Find where the given text appears and provide that cell's center as (X, Y) coordinate. 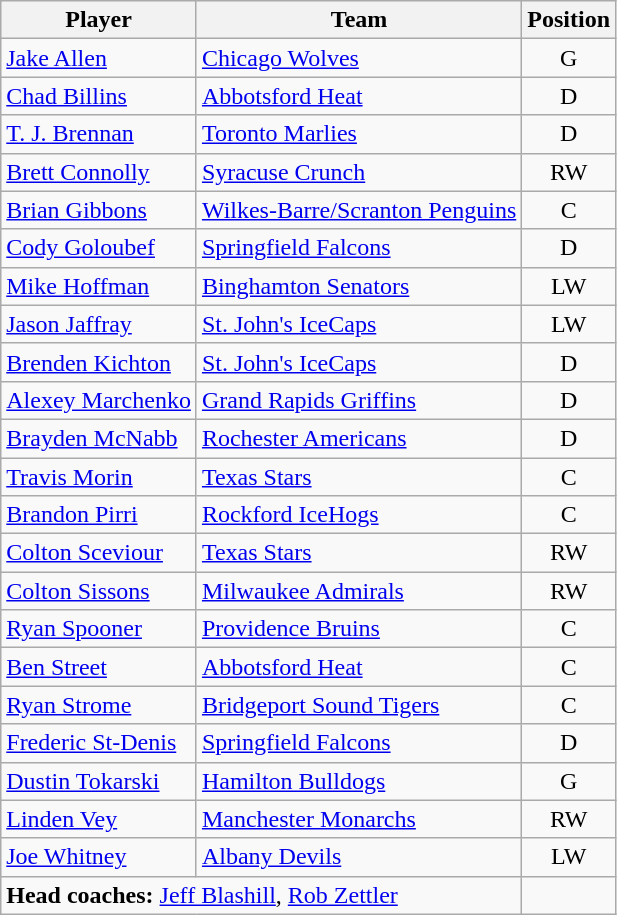
Ben Street (99, 667)
Colton Sceviour (99, 553)
Bridgeport Sound Tigers (358, 705)
Toronto Marlies (358, 134)
Frederic St-Denis (99, 743)
Grand Rapids Griffins (358, 400)
Rockford IceHogs (358, 515)
Team (358, 20)
Brenden Kichton (99, 362)
Chad Billins (99, 96)
Albany Devils (358, 857)
Chicago Wolves (358, 58)
Head coaches: Jeff Blashill, Rob Zettler (262, 895)
T. J. Brennan (99, 134)
Hamilton Bulldogs (358, 781)
Ryan Spooner (99, 629)
Cody Goloubef (99, 248)
Brandon Pirri (99, 515)
Providence Bruins (358, 629)
Linden Vey (99, 819)
Rochester Americans (358, 438)
Brayden McNabb (99, 438)
Joe Whitney (99, 857)
Travis Morin (99, 477)
Jake Allen (99, 58)
Syracuse Crunch (358, 172)
Milwaukee Admirals (358, 591)
Wilkes-Barre/Scranton Penguins (358, 210)
Colton Sissons (99, 591)
Jason Jaffray (99, 324)
Dustin Tokarski (99, 781)
Alexey Marchenko (99, 400)
Binghamton Senators (358, 286)
Player (99, 20)
Position (569, 20)
Mike Hoffman (99, 286)
Brett Connolly (99, 172)
Brian Gibbons (99, 210)
Manchester Monarchs (358, 819)
Ryan Strome (99, 705)
